For the text-containing cell, return its midpoint in (x, y) coordinate format. 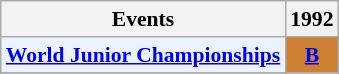
1992 (312, 19)
World Junior Championships (143, 55)
B (312, 55)
Events (143, 19)
